Detect which cell encompasses the target text, then output its (X, Y) center coordinate. 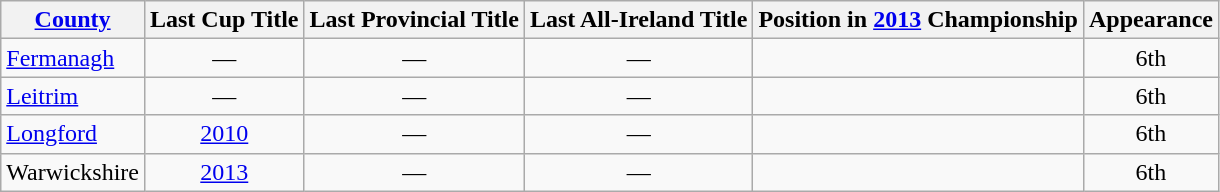
2010 (224, 134)
2013 (224, 172)
Last Cup Title (224, 20)
Fermanagh (73, 58)
Position in 2013 Championship (918, 20)
Leitrim (73, 96)
Warwickshire (73, 172)
Appearance (1150, 20)
Last All-Ireland Title (638, 20)
Longford (73, 134)
Last Provincial Title (414, 20)
County (73, 20)
